Capture the cell that displays the provided text and extract its (X, Y) central coordinate. 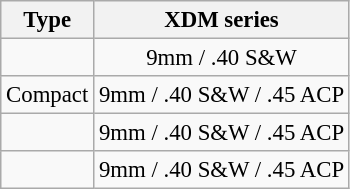
XDM series (222, 20)
9mm / .40 S&W (222, 58)
Type (48, 20)
Compact (48, 95)
